From the cell containing the given text, extract its center point as [X, Y] coordinate. 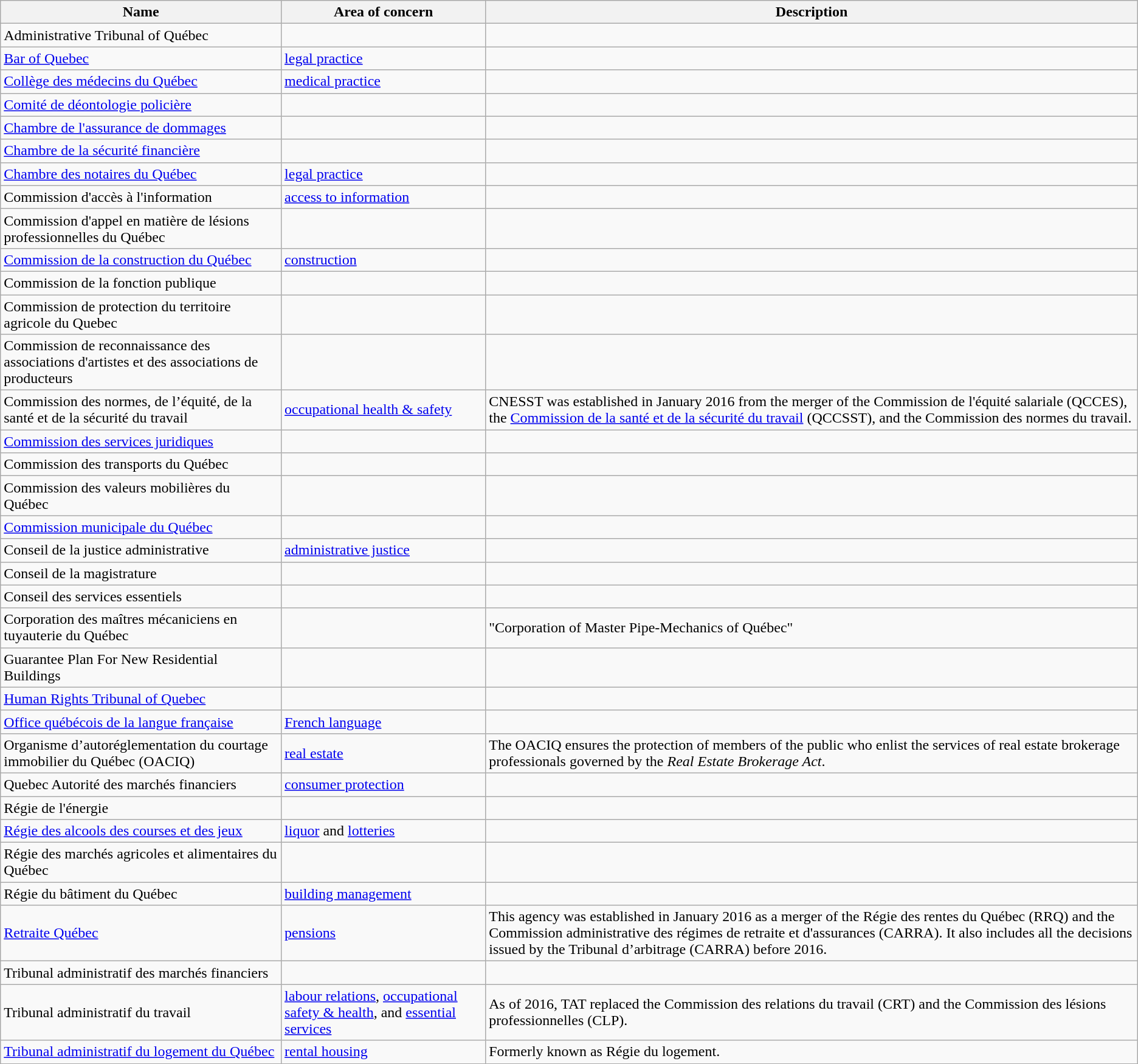
Commission des normes, de l’équité, de la santé et de la sécurité du travail [141, 410]
Name [141, 12]
access to information [384, 197]
pensions [384, 933]
Guarantee Plan For New Residential Buildings [141, 668]
building management [384, 894]
Chambre de la sécurité financière [141, 151]
As of 2016, TAT replaced the Commission des relations du travail (CRT) and the Commission des lésions professionnelles (CLP). [812, 1012]
Régie des marchés agricoles et alimentaires du Québec [141, 862]
medical practice [384, 81]
labour relations, occupational safety & health, and essential services [384, 1012]
Régie de l'énergie [141, 808]
Tribunal administratif du travail [141, 1012]
Office québécois de la langue française [141, 722]
Conseil de la magistrature [141, 573]
Human Rights Tribunal of Quebec [141, 699]
Commission de la construction du Québec [141, 260]
Area of concern [384, 12]
occupational health & safety [384, 410]
Commission de protection du territoire agricole du Quebec [141, 314]
Comité de déontologie policière [141, 105]
Tribunal administratif du logement du Québec [141, 1052]
Administrative Tribunal of Québec [141, 35]
Quebec Autorité des marchés financiers [141, 784]
Commission des services juridiques [141, 441]
Commission des valeurs mobilières du Québec [141, 496]
French language [384, 722]
rental housing [384, 1052]
Chambre des notaires du Québec [141, 174]
liquor and lotteries [384, 831]
Régie du bâtiment du Québec [141, 894]
Tribunal administratif des marchés financiers [141, 973]
consumer protection [384, 784]
Bar of Quebec [141, 58]
Corporation des maîtres mécaniciens en tuyauterie du Québec [141, 627]
Commission d'appel en matière de lésions professionnelles du Québec [141, 229]
real estate [384, 753]
Commission d'accès à l'information [141, 197]
Formerly known as Régie du logement. [812, 1052]
Régie des alcools des courses et des jeux [141, 831]
Commission de reconnaissance des associations d'artistes et des associations de producteurs [141, 362]
Commission des transports du Québec [141, 465]
Commission municipale du Québec [141, 527]
construction [384, 260]
administrative justice [384, 550]
Commission de la fonction publique [141, 283]
Conseil de la justice administrative [141, 550]
Retraite Québec [141, 933]
Chambre de l'assurance de dommages [141, 128]
Collège des médecins du Québec [141, 81]
Description [812, 12]
Organisme d’autoréglementation du courtage immobilier du Québec (OACIQ) [141, 753]
"Corporation of Master Pipe-Mechanics of Québec" [812, 627]
Conseil des services essentiels [141, 596]
